From the cell containing the given text, extract its center point as (x, y) coordinate. 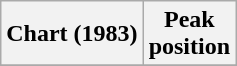
Chart (1983) (72, 34)
Peakposition (189, 34)
